Output the [x, y] coordinate of the center of the cell containing the given text.  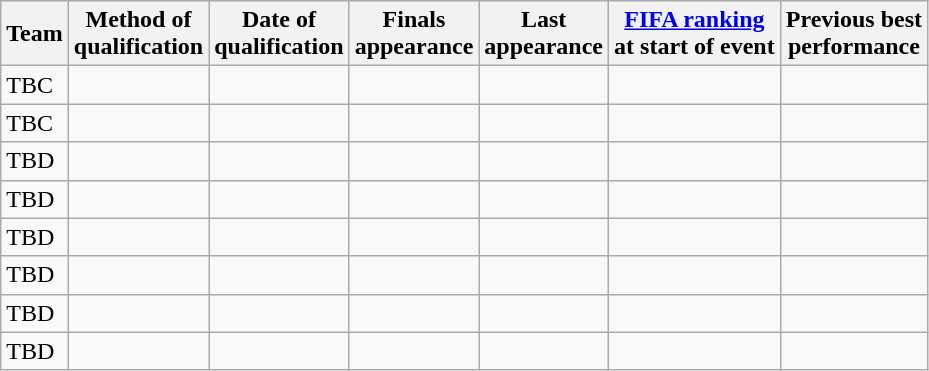
Method ofqualification [138, 34]
Lastappearance [544, 34]
Finalsappearance [414, 34]
FIFA rankingat start of event [695, 34]
Team [35, 34]
Date ofqualification [279, 34]
Previous bestperformance [854, 34]
